Capture the cell that displays the provided text and extract its [X, Y] central coordinate. 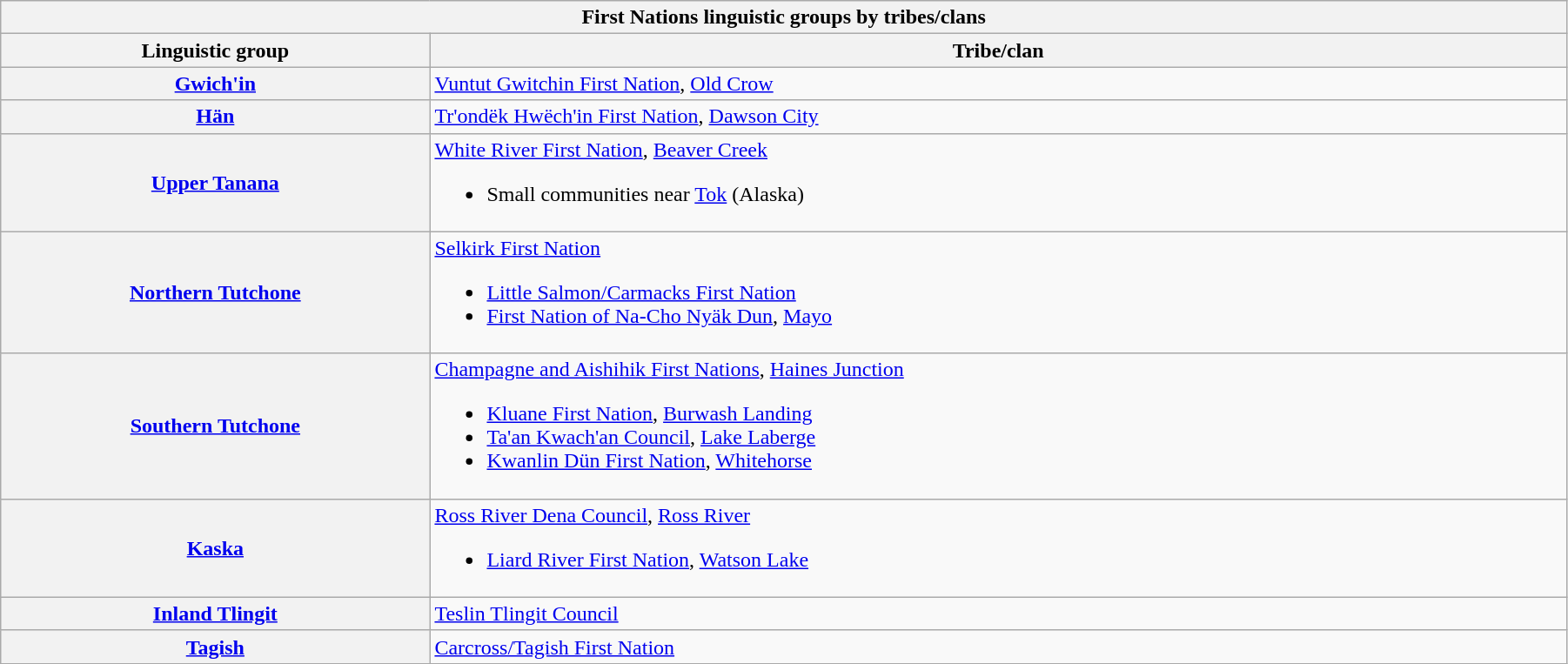
Teslin Tlingit Council [999, 614]
Linguistic group [216, 50]
Tagish [216, 647]
Northern Tutchone [216, 292]
Southern Tutchone [216, 426]
Gwich'in [216, 84]
Tribe/clan [999, 50]
Ross River Dena Council, Ross RiverLiard River First Nation, Watson Lake [999, 548]
Inland Tlingit [216, 614]
Kaska [216, 548]
First Nations linguistic groups by tribes/clans [784, 17]
Tr'ondëk Hwëch'in First Nation, Dawson City [999, 117]
Vuntut Gwitchin First Nation, Old Crow [999, 84]
Carcross/Tagish First Nation [999, 647]
Selkirk First NationLittle Salmon/Carmacks First NationFirst Nation of Na-Cho Nyäk Dun, Mayo [999, 292]
Hän [216, 117]
White River First Nation, Beaver CreekSmall communities near Tok (Alaska) [999, 183]
Upper Tanana [216, 183]
